For the text-containing cell, return its midpoint in (X, Y) coordinate format. 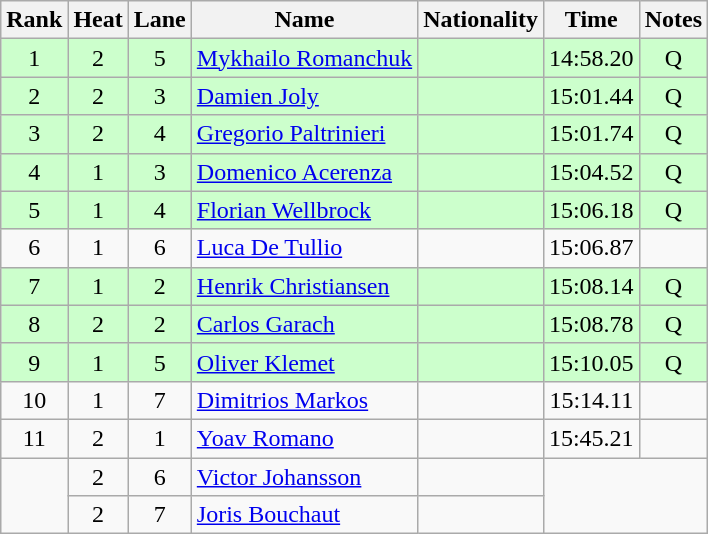
Gregorio Paltrinieri (304, 134)
15:06.18 (591, 210)
Notes (673, 20)
15:08.14 (591, 286)
10 (34, 400)
Joris Bouchaut (304, 515)
Nationality (481, 20)
15:06.87 (591, 248)
14:58.20 (591, 58)
Yoav Romano (304, 438)
15:04.52 (591, 172)
15:01.44 (591, 96)
Oliver Klemet (304, 362)
Dimitrios Markos (304, 400)
8 (34, 324)
Rank (34, 20)
15:01.74 (591, 134)
Carlos Garach (304, 324)
Mykhailo Romanchuk (304, 58)
Florian Wellbrock (304, 210)
Name (304, 20)
15:10.05 (591, 362)
9 (34, 362)
Heat (98, 20)
15:45.21 (591, 438)
Domenico Acerenza (304, 172)
Lane (160, 20)
Time (591, 20)
Damien Joly (304, 96)
Henrik Christiansen (304, 286)
15:14.11 (591, 400)
11 (34, 438)
Victor Johansson (304, 477)
15:08.78 (591, 324)
Luca De Tullio (304, 248)
